Search for the cell housing the specified text and yield its (x, y) center coordinate. 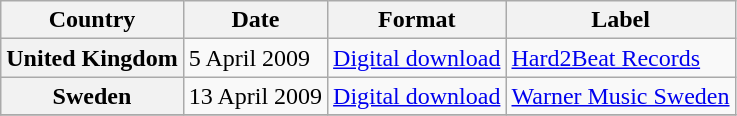
Format (417, 20)
Hard2Beat Records (620, 58)
Warner Music Sweden (620, 96)
Sweden (92, 96)
United Kingdom (92, 58)
Date (255, 20)
Country (92, 20)
5 April 2009 (255, 58)
13 April 2009 (255, 96)
Label (620, 20)
